Return the [x, y] coordinate for the center point of the cell that contains the specified text.  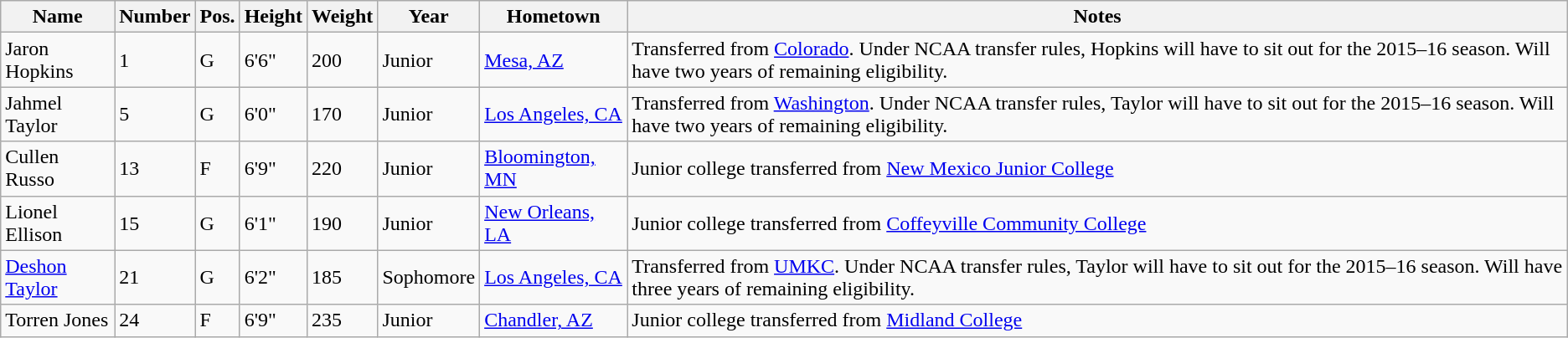
200 [342, 60]
Jahmel Taylor [58, 114]
New Orleans, LA [554, 223]
13 [155, 169]
Junior college transferred from New Mexico Junior College [1097, 169]
220 [342, 169]
Bloomington, MN [554, 169]
Deshon Taylor [58, 278]
Junior college transferred from Midland College [1097, 320]
Year [429, 17]
6'1" [273, 223]
15 [155, 223]
6'2" [273, 278]
185 [342, 278]
24 [155, 320]
Number [155, 17]
6'6" [273, 60]
Sophomore [429, 278]
Lionel Ellison [58, 223]
Torren Jones [58, 320]
Notes [1097, 17]
Name [58, 17]
1 [155, 60]
170 [342, 114]
Weight [342, 17]
Junior college transferred from Coffeyville Community College [1097, 223]
Chandler, AZ [554, 320]
Transferred from UMKC. Under NCAA transfer rules, Taylor will have to sit out for the 2015–16 season. Will have three years of remaining eligibility. [1097, 278]
Pos. [218, 17]
Jaron Hopkins [58, 60]
5 [155, 114]
Mesa, AZ [554, 60]
Height [273, 17]
Hometown [554, 17]
21 [155, 278]
6'0" [273, 114]
190 [342, 223]
Cullen Russo [58, 169]
235 [342, 320]
